Search for the cell housing the specified text and yield its (x, y) center coordinate. 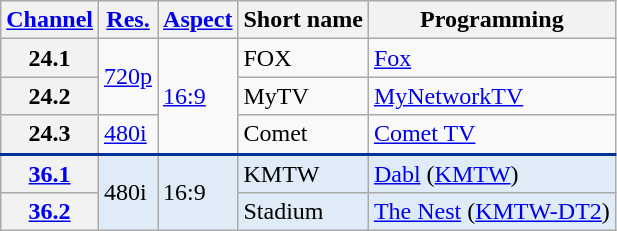
Comet (303, 134)
Stadium (303, 212)
Dabl (KMTW) (492, 174)
The Nest (KMTW-DT2) (492, 212)
36.2 (50, 212)
Short name (303, 20)
36.1 (50, 174)
FOX (303, 58)
Aspect (198, 20)
Res. (128, 20)
Fox (492, 58)
Programming (492, 20)
MyNetworkTV (492, 96)
Channel (50, 20)
KMTW (303, 174)
24.1 (50, 58)
24.2 (50, 96)
Comet TV (492, 134)
24.3 (50, 134)
MyTV (303, 96)
720p (128, 77)
